Determine the [x, y] coordinate at the center of the cell enclosing the given text.  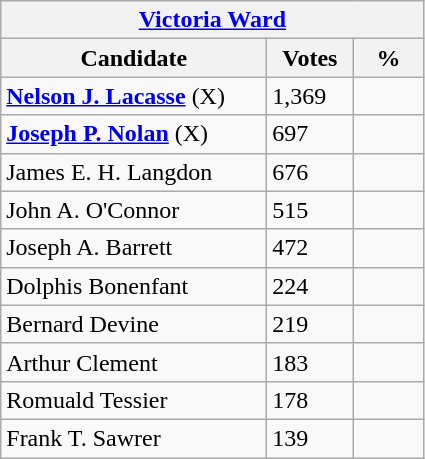
183 [310, 362]
472 [310, 248]
Nelson J. Lacasse (X) [134, 96]
Victoria Ward [212, 20]
Joseph A. Barrett [134, 248]
224 [310, 286]
% [388, 58]
676 [310, 172]
James E. H. Langdon [134, 172]
515 [310, 210]
139 [310, 438]
Frank T. Sawrer [134, 438]
Votes [310, 58]
John A. O'Connor [134, 210]
219 [310, 324]
697 [310, 134]
1,369 [310, 96]
178 [310, 400]
Bernard Devine [134, 324]
Arthur Clement [134, 362]
Romuald Tessier [134, 400]
Dolphis Bonenfant [134, 286]
Candidate [134, 58]
Joseph P. Nolan (X) [134, 134]
